Return the (x, y) coordinate for the center point of the cell that contains the specified text.  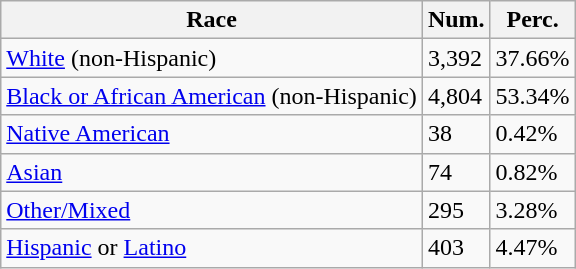
White (non-Hispanic) (212, 58)
4.47% (532, 248)
3,392 (456, 58)
0.42% (532, 134)
Native American (212, 134)
0.82% (532, 172)
Hispanic or Latino (212, 248)
3.28% (532, 210)
4,804 (456, 96)
Perc. (532, 20)
74 (456, 172)
295 (456, 210)
Race (212, 20)
38 (456, 134)
53.34% (532, 96)
Other/Mixed (212, 210)
403 (456, 248)
37.66% (532, 58)
Asian (212, 172)
Black or African American (non-Hispanic) (212, 96)
Num. (456, 20)
